Return the (x, y) coordinate for the center point of the cell that contains the specified text.  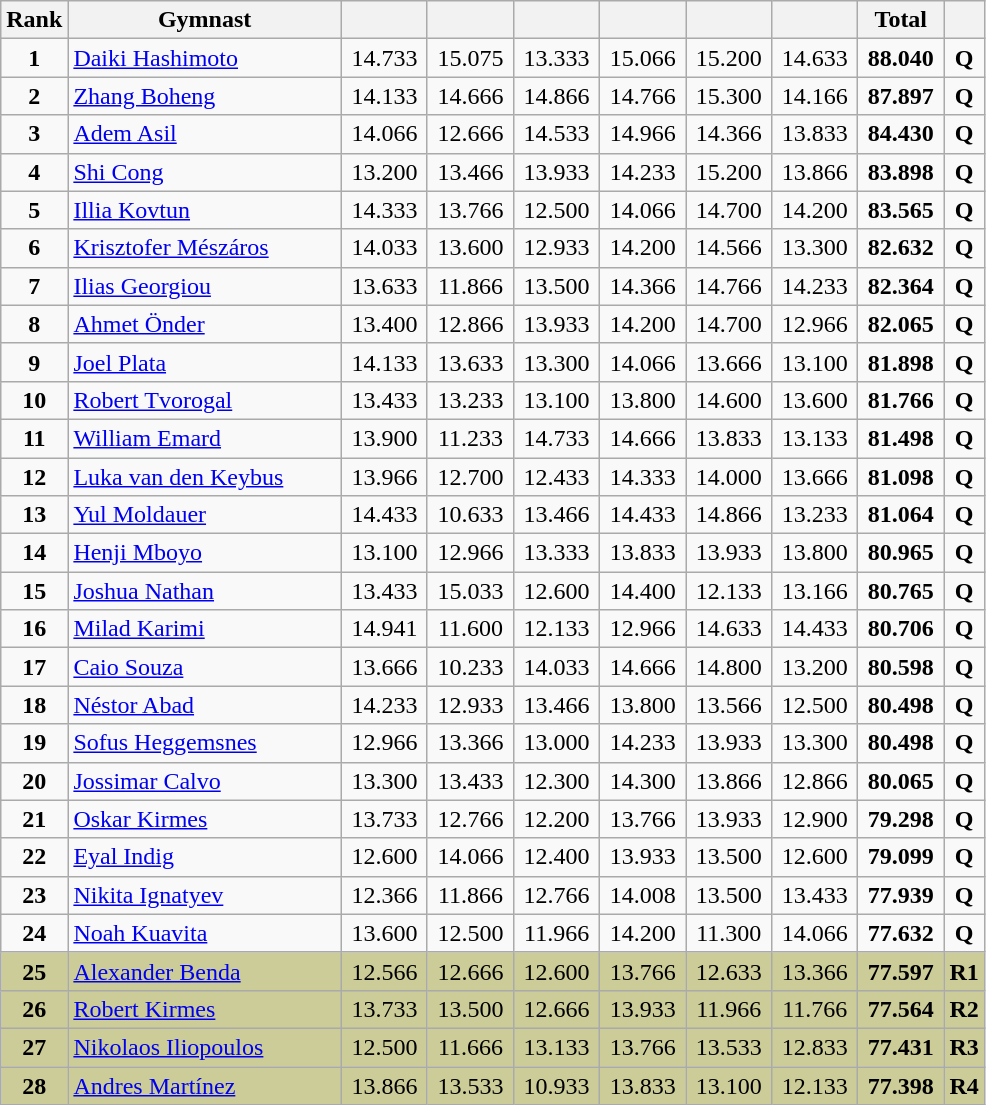
80.706 (901, 629)
10.233 (470, 667)
Joel Plata (205, 362)
14.166 (815, 96)
Zhang Boheng (205, 96)
Ilias Georgiou (205, 286)
Daiki Hashimoto (205, 58)
5 (34, 210)
4 (34, 172)
84.430 (901, 134)
R2 (964, 1009)
15 (34, 591)
13.000 (557, 743)
80.598 (901, 667)
14.300 (643, 781)
22 (34, 857)
3 (34, 134)
11.666 (470, 1047)
12.200 (557, 819)
Illia Kovtun (205, 210)
16 (34, 629)
Krisztofer Mészáros (205, 248)
12 (34, 477)
77.564 (901, 1009)
12.700 (470, 477)
6 (34, 248)
Noah Kuavita (205, 933)
81.898 (901, 362)
82.065 (901, 324)
14.800 (729, 667)
Adem Asil (205, 134)
13.400 (384, 324)
21 (34, 819)
Sofus Heggemsnes (205, 743)
25 (34, 971)
79.298 (901, 819)
82.364 (901, 286)
11.600 (470, 629)
11.300 (729, 933)
Joshua Nathan (205, 591)
Eyal Indig (205, 857)
11.766 (815, 1009)
26 (34, 1009)
2 (34, 96)
83.898 (901, 172)
81.098 (901, 477)
20 (34, 781)
12.400 (557, 857)
12.566 (384, 971)
18 (34, 705)
14.966 (643, 134)
Henji Mboyo (205, 553)
Nikita Ignatyev (205, 895)
11 (34, 438)
Jossimar Calvo (205, 781)
80.065 (901, 781)
80.965 (901, 553)
10.933 (557, 1085)
23 (34, 895)
14.941 (384, 629)
13.966 (384, 477)
15.300 (729, 96)
Luka van den Keybus (205, 477)
9 (34, 362)
Robert Tvorogal (205, 400)
13.166 (815, 591)
28 (34, 1085)
Andres Martínez (205, 1085)
13.566 (729, 705)
15.033 (470, 591)
14 (34, 553)
12.833 (815, 1047)
14.533 (557, 134)
11.233 (470, 438)
77.939 (901, 895)
R1 (964, 971)
77.597 (901, 971)
87.897 (901, 96)
24 (34, 933)
12.366 (384, 895)
Ahmet Önder (205, 324)
88.040 (901, 58)
83.565 (901, 210)
77.398 (901, 1085)
12.433 (557, 477)
17 (34, 667)
19 (34, 743)
77.431 (901, 1047)
14.008 (643, 895)
12.300 (557, 781)
Nikolaos Iliopoulos (205, 1047)
Robert Kirmes (205, 1009)
1 (34, 58)
R3 (964, 1047)
14.600 (729, 400)
15.075 (470, 58)
77.632 (901, 933)
10 (34, 400)
27 (34, 1047)
Rank (34, 20)
10.633 (470, 515)
Oskar Kirmes (205, 819)
8 (34, 324)
12.633 (729, 971)
81.064 (901, 515)
Néstor Abad (205, 705)
79.099 (901, 857)
R4 (964, 1085)
81.766 (901, 400)
13.900 (384, 438)
15.066 (643, 58)
7 (34, 286)
Caio Souza (205, 667)
Alexander Benda (205, 971)
82.632 (901, 248)
Milad Karimi (205, 629)
14.566 (729, 248)
William Emard (205, 438)
14.400 (643, 591)
Gymnast (205, 20)
81.498 (901, 438)
Total (901, 20)
Shi Cong (205, 172)
80.765 (901, 591)
14.000 (729, 477)
12.900 (815, 819)
Yul Moldauer (205, 515)
13 (34, 515)
